For the text-containing cell, return its midpoint in [X, Y] coordinate format. 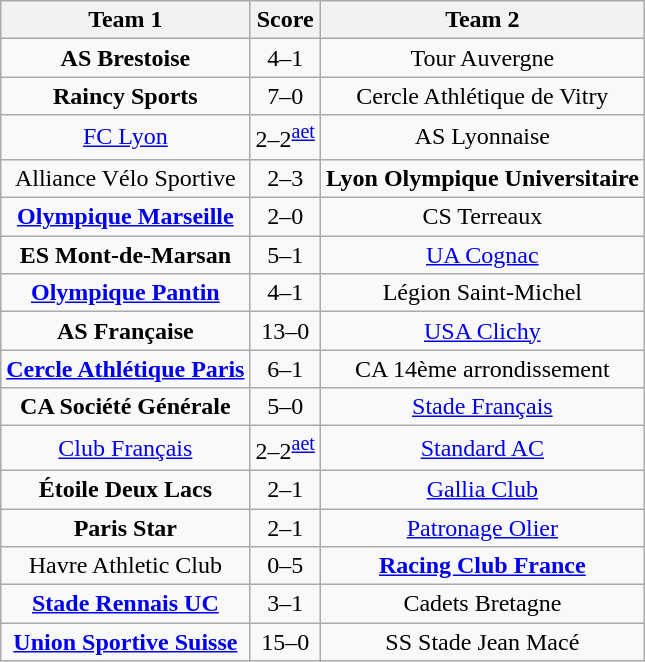
2–0 [285, 217]
Patronage Olier [482, 528]
Standard AC [482, 448]
Olympique Pantin [126, 293]
Gallia Club [482, 489]
Racing Club France [482, 566]
13–0 [285, 331]
Étoile Deux Lacs [126, 489]
Cadets Bretagne [482, 604]
Tour Auvergne [482, 58]
Lyon Olympique Universitaire [482, 178]
5–0 [285, 407]
CA 14ème arrondissement [482, 369]
Olympique Marseille [126, 217]
USA Clichy [482, 331]
15–0 [285, 642]
Raincy Sports [126, 96]
7–0 [285, 96]
Score [285, 20]
2–3 [285, 178]
CA Société Générale [126, 407]
Alliance Vélo Sportive [126, 178]
SS Stade Jean Macé [482, 642]
Team 1 [126, 20]
AS Lyonnaise [482, 138]
UA Cognac [482, 255]
Team 2 [482, 20]
Club Français [126, 448]
Union Sportive Suisse [126, 642]
Stade Rennais UC [126, 604]
AS Brestoise [126, 58]
AS Française [126, 331]
Légion Saint-Michel [482, 293]
Stade Français [482, 407]
Cercle Athlétique de Vitry [482, 96]
Paris Star [126, 528]
Havre Athletic Club [126, 566]
ES Mont-de-Marsan [126, 255]
FC Lyon [126, 138]
3–1 [285, 604]
0–5 [285, 566]
5–1 [285, 255]
CS Terreaux [482, 217]
Cercle Athlétique Paris [126, 369]
6–1 [285, 369]
